Return [X, Y] of the center of cell containing provided text 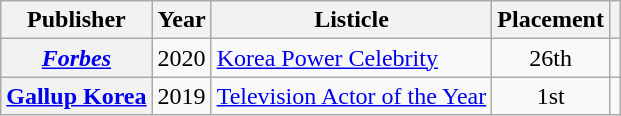
Gallup Korea [76, 96]
1st [551, 96]
Publisher [76, 20]
2020 [182, 58]
Placement [551, 20]
Korea Power Celebrity [352, 58]
26th [551, 58]
Television Actor of the Year [352, 96]
Forbes [76, 58]
Listicle [352, 20]
2019 [182, 96]
Year [182, 20]
